Extract the (x, y) coordinate from the center of the cell holding the provided text.  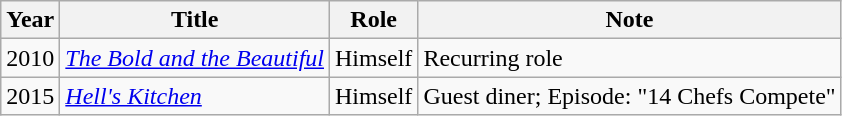
Note (630, 20)
The Bold and the Beautiful (195, 58)
Role (374, 20)
Guest diner; Episode: "14 Chefs Compete" (630, 96)
Title (195, 20)
Hell's Kitchen (195, 96)
2015 (30, 96)
Recurring role (630, 58)
2010 (30, 58)
Year (30, 20)
